From the cell containing the given text, extract its center point as (x, y) coordinate. 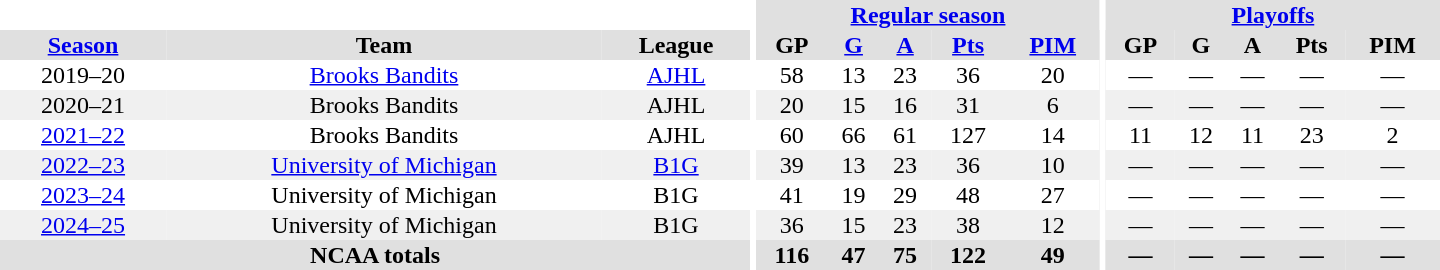
38 (968, 225)
Season (83, 45)
75 (905, 255)
48 (968, 195)
2019–20 (83, 75)
14 (1052, 135)
2020–21 (83, 105)
Team (384, 45)
41 (792, 195)
127 (968, 135)
2022–23 (83, 165)
10 (1052, 165)
29 (905, 195)
27 (1052, 195)
2021–22 (83, 135)
16 (905, 105)
2023–24 (83, 195)
6 (1052, 105)
NCAA totals (375, 255)
19 (854, 195)
122 (968, 255)
Playoffs (1273, 15)
60 (792, 135)
58 (792, 75)
61 (905, 135)
49 (1052, 255)
2024–25 (83, 225)
31 (968, 105)
League (676, 45)
39 (792, 165)
2 (1392, 135)
47 (854, 255)
116 (792, 255)
Regular season (928, 15)
66 (854, 135)
